Output the [X, Y] coordinate of the center of the cell containing the given text.  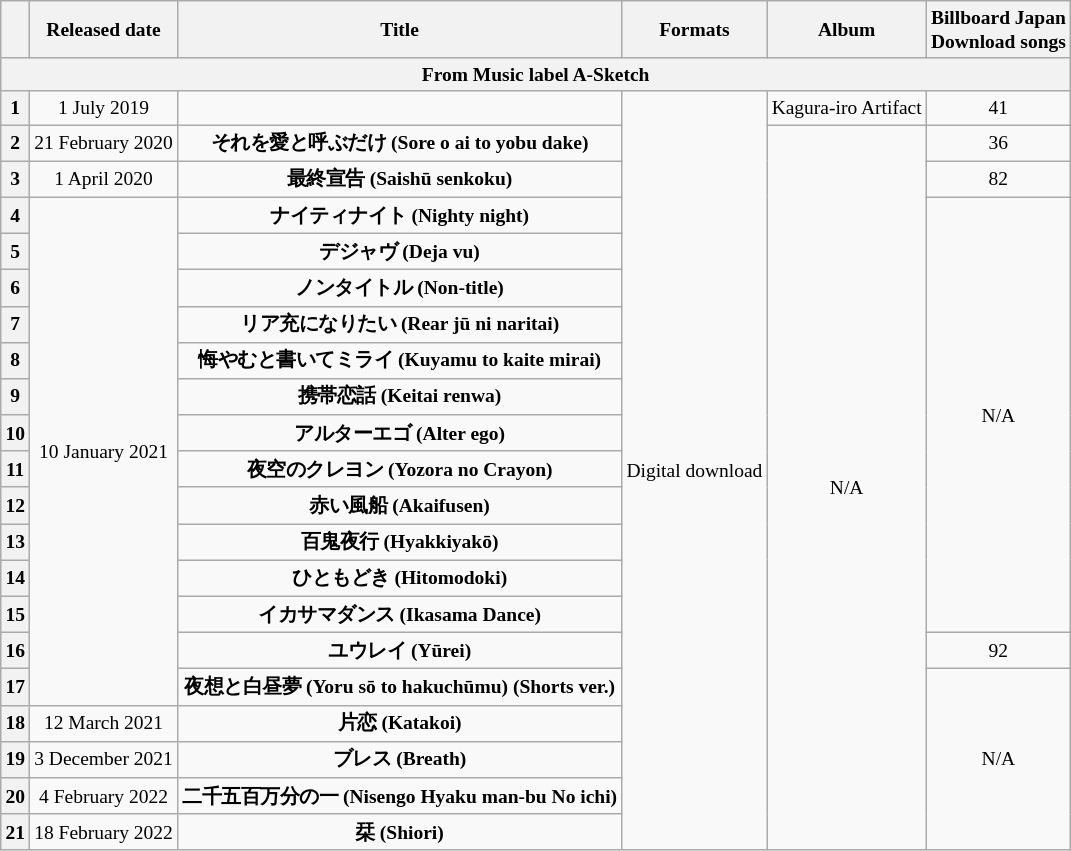
8 [16, 360]
Released date [104, 30]
15 [16, 614]
Formats [694, 30]
リア充になりたい (Rear jū ni naritai) [399, 324]
Kagura-iro Artifact [846, 108]
4 February 2022 [104, 796]
3 December 2021 [104, 759]
1 July 2019 [104, 108]
12 March 2021 [104, 723]
4 [16, 215]
19 [16, 759]
41 [998, 108]
最終宣告 (Saishū senkoku) [399, 179]
1 April 2020 [104, 179]
アルターエゴ (Alter ego) [399, 433]
17 [16, 687]
14 [16, 578]
デジャヴ (Deja vu) [399, 251]
Billboard JapanDownload songs [998, 30]
ユウレイ (Yūrei) [399, 651]
二千五百万分の一 (Nisengo Hyaku man-bu No ichi) [399, 796]
Title [399, 30]
悔やむと書いてミライ (Kuyamu to kaite mirai) [399, 360]
片恋 (Katakoi) [399, 723]
夜空のクレヨン (Yozora no Crayon) [399, 469]
12 [16, 505]
栞 (Shiori) [399, 832]
10 [16, 433]
21 [16, 832]
9 [16, 397]
百鬼夜行 (Hyakkiyakō) [399, 542]
11 [16, 469]
21 February 2020 [104, 143]
20 [16, 796]
18 [16, 723]
携帯恋話 (Keitai renwa) [399, 397]
82 [998, 179]
ナイティナイト (Nighty night) [399, 215]
10 January 2021 [104, 451]
92 [998, 651]
それを愛と呼ぶだけ (Sore o ai to yobu dake) [399, 143]
36 [998, 143]
Digital download [694, 470]
16 [16, 651]
夜想と白昼夢 (Yoru sō to hakuchūmu) (Shorts ver.) [399, 687]
ブレス (Breath) [399, 759]
3 [16, 179]
7 [16, 324]
Album [846, 30]
13 [16, 542]
赤い風船 (Akaifusen) [399, 505]
ノンタイトル (Non-title) [399, 288]
ひともどき (Hitomodoki) [399, 578]
2 [16, 143]
From Music label A-Sketch [536, 74]
1 [16, 108]
18 February 2022 [104, 832]
6 [16, 288]
イカサマダンス (Ikasama Dance) [399, 614]
5 [16, 251]
